Determine the [x, y] coordinate at the center of the cell enclosing the given text.  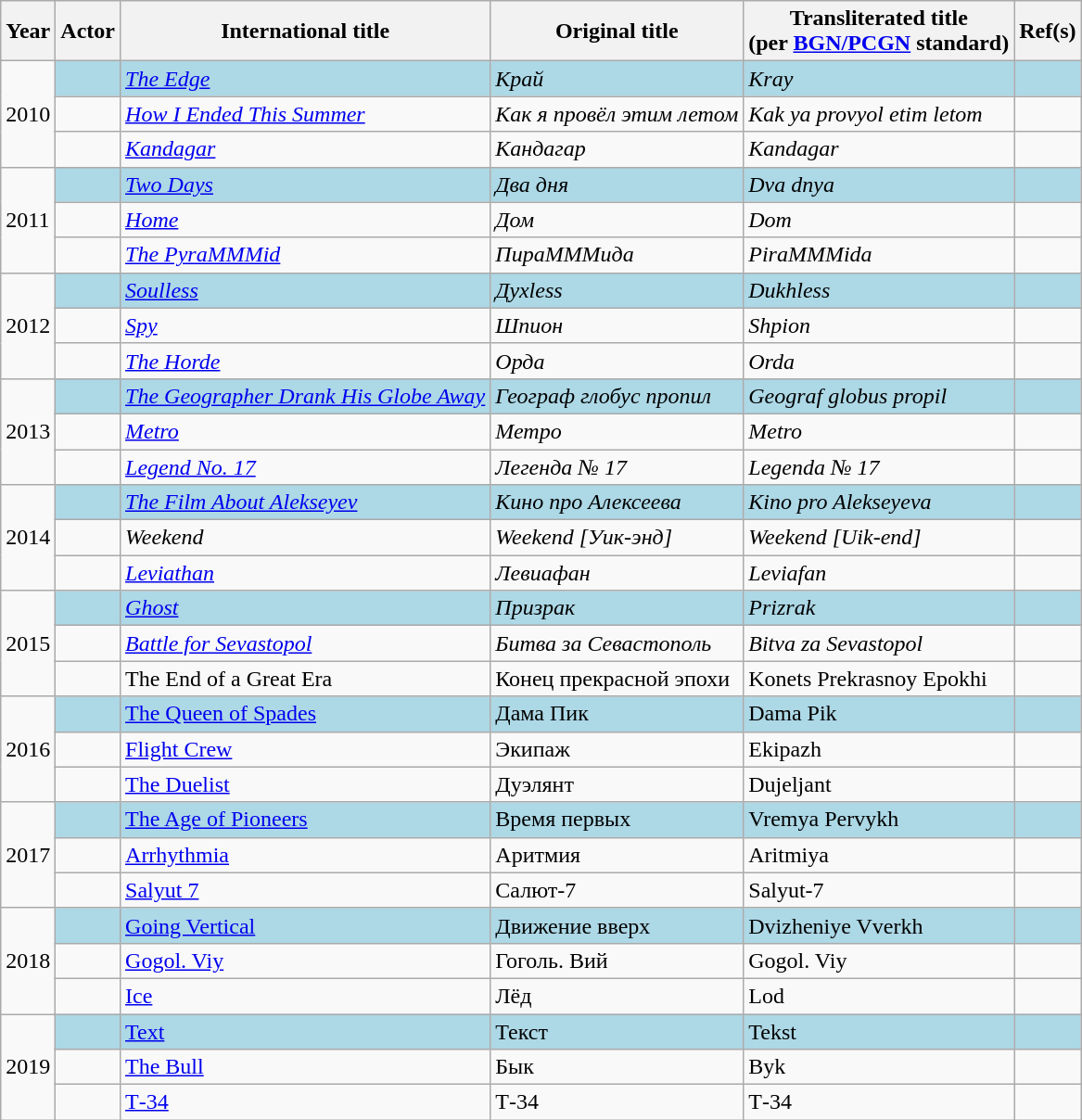
Географ глобус пропил [617, 396]
Dujeljant [879, 784]
Левиафан [617, 573]
2014 [28, 538]
Лёд [617, 996]
Призрак [617, 608]
Konets Prekrasnoy Epokhi [879, 679]
Spy [306, 325]
Geograf globus propil [879, 396]
Going Vertical [306, 925]
Гоголь. Вий [617, 961]
Текст [617, 1032]
Home [306, 220]
Dukhless [879, 290]
Бык [617, 1067]
Орда [617, 361]
The Geographer Drank His Globe Away [306, 396]
Kray [879, 79]
Shpion [879, 325]
2018 [28, 961]
Как я провёл этим летом [617, 114]
Кино про Алексеева [617, 503]
Prizrak [879, 608]
Конец прекрасной эпохи [617, 679]
2015 [28, 643]
Духless [617, 290]
Tekst [879, 1032]
Аритмия [617, 855]
Ice [306, 996]
Край [617, 79]
Дама Пик [617, 714]
Year [28, 32]
2012 [28, 325]
2019 [28, 1067]
Weekend [306, 538]
Дом [617, 220]
Lod [879, 996]
The Film About Alekseyev [306, 503]
Дуэлянт [617, 784]
Bitva za Sevastopol [879, 643]
Battle for Sevastopol [306, 643]
Orda [879, 361]
How I Ended This Summer [306, 114]
The Queen of Spades [306, 714]
2011 [28, 220]
Kino pro Alekseyeva [879, 503]
Soulless [306, 290]
Салют-7 [617, 890]
Kak ya provyol etim letom [879, 114]
Two Days [306, 185]
The Duelist [306, 784]
Экипаж [617, 749]
Dvizheniye Vverkh [879, 925]
Legenda № 17 [879, 466]
Leviathan [306, 573]
2010 [28, 114]
Шпион [617, 325]
Transliterated title(per BGN/PCGN standard) [879, 32]
Flight Crew [306, 749]
Arrhythmia [306, 855]
Два дня [617, 185]
PiraMMMida [879, 255]
The Bull [306, 1067]
Метро [617, 431]
The Horde [306, 361]
Битва за Севастополь [617, 643]
2016 [28, 749]
Время первых [617, 820]
Actor [88, 32]
International title [306, 32]
The Edge [306, 79]
The PyraMMMid [306, 255]
Движение вверх [617, 925]
Legend No. 17 [306, 466]
Dva dnya [879, 185]
Dom [879, 220]
2013 [28, 431]
Original title [617, 32]
Ref(s) [1048, 32]
Ekipazh [879, 749]
The End of a Great Era [306, 679]
Aritmiya [879, 855]
Vremya Pervykh [879, 820]
Text [306, 1032]
ПираМММида [617, 255]
Легенда № 17 [617, 466]
Ghost [306, 608]
Salyut-7 [879, 890]
Weekend [Uik-end] [879, 538]
2017 [28, 855]
Weekend [Уик-энд] [617, 538]
Dama Pik [879, 714]
Byk [879, 1067]
Salyut 7 [306, 890]
The Age of Pioneers [306, 820]
Кандагар [617, 149]
Leviafan [879, 573]
